Determine the (X, Y) coordinate at the center of the cell enclosing the given text.  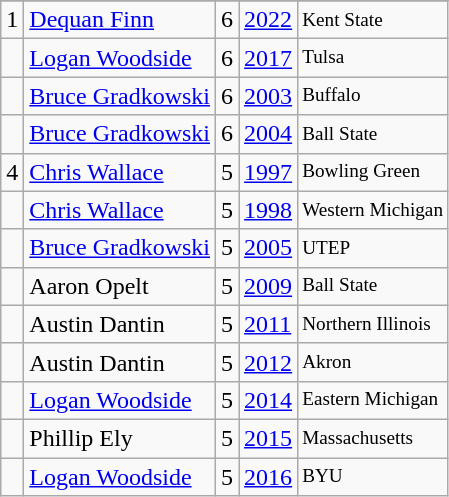
Northern Illinois (373, 324)
UTEP (373, 248)
Aaron Opelt (120, 286)
2015 (268, 438)
2005 (268, 248)
Akron (373, 362)
Buffalo (373, 96)
1998 (268, 210)
Eastern Michigan (373, 400)
2009 (268, 286)
1997 (268, 172)
2014 (268, 400)
2017 (268, 58)
4 (12, 172)
Phillip Ely (120, 438)
2004 (268, 134)
Massachusetts (373, 438)
Kent State (373, 20)
2003 (268, 96)
BYU (373, 477)
1 (12, 20)
Western Michigan (373, 210)
2011 (268, 324)
Bowling Green (373, 172)
2012 (268, 362)
Dequan Finn (120, 20)
2022 (268, 20)
Tulsa (373, 58)
2016 (268, 477)
